Search for the cell housing the specified text and yield its [x, y] center coordinate. 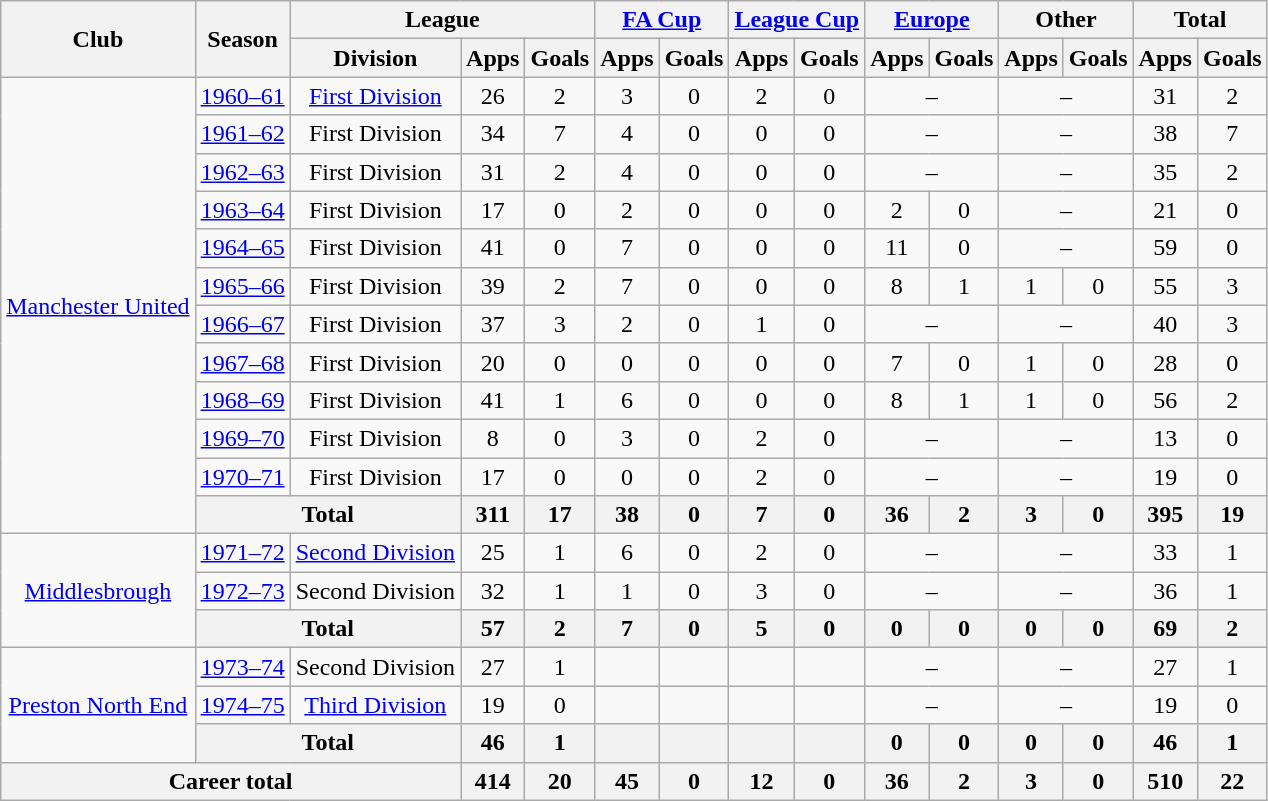
22 [1232, 781]
Career total [231, 781]
1967–68 [242, 362]
Preston North End [98, 705]
39 [493, 286]
510 [1165, 781]
1964–65 [242, 248]
11 [897, 248]
25 [493, 553]
5 [762, 629]
45 [627, 781]
13 [1165, 438]
Season [242, 39]
League Cup [797, 20]
414 [493, 781]
395 [1165, 515]
37 [493, 324]
21 [1165, 210]
40 [1165, 324]
56 [1165, 400]
57 [493, 629]
1972–73 [242, 591]
1960–61 [242, 96]
Manchester United [98, 306]
12 [762, 781]
1965–66 [242, 286]
1968–69 [242, 400]
1970–71 [242, 477]
Middlesbrough [98, 591]
32 [493, 591]
Club [98, 39]
FA Cup [662, 20]
311 [493, 515]
69 [1165, 629]
Other [1066, 20]
1971–72 [242, 553]
Europe [932, 20]
1973–74 [242, 667]
Division [375, 58]
28 [1165, 362]
1969–70 [242, 438]
1962–63 [242, 172]
33 [1165, 553]
League [442, 20]
35 [1165, 172]
1963–64 [242, 210]
55 [1165, 286]
59 [1165, 248]
1961–62 [242, 134]
34 [493, 134]
26 [493, 96]
Third Division [375, 705]
1974–75 [242, 705]
1966–67 [242, 324]
